Return (x, y) of the center of cell containing provided text 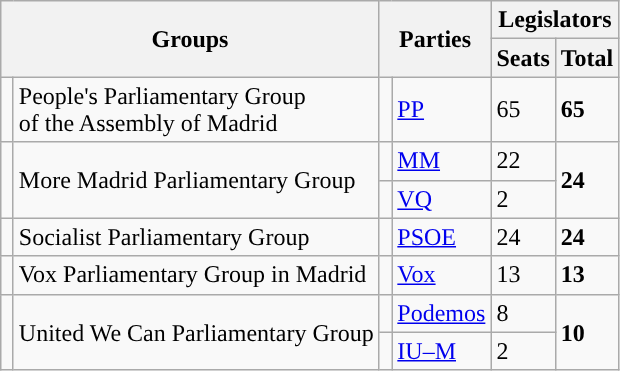
Podemos (442, 313)
10 (587, 332)
People's Parliamentary Groupof the Assembly of Madrid (196, 110)
PSOE (442, 237)
MM (442, 161)
Seats (523, 58)
IU–M (442, 351)
8 (523, 313)
Socialist Parliamentary Group (196, 237)
Total (587, 58)
United We Can Parliamentary Group (196, 332)
22 (523, 161)
Vox Parliamentary Group in Madrid (196, 275)
Vox (442, 275)
Legislators (555, 20)
PP (442, 110)
Parties (435, 39)
Groups (190, 39)
VQ (442, 199)
More Madrid Parliamentary Group (196, 180)
